For the text-containing cell, return its midpoint in [x, y] coordinate format. 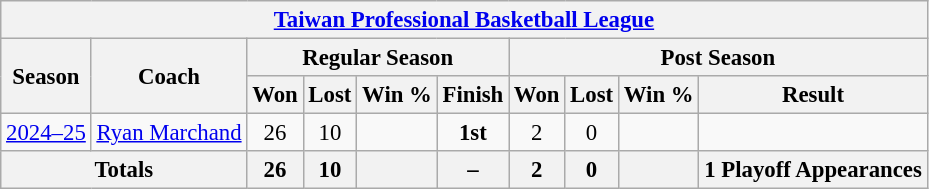
Ryan Marchand [169, 133]
Season [46, 76]
Finish [472, 95]
Coach [169, 76]
Post Season [718, 58]
Regular Season [378, 58]
1 Playoff Appearances [813, 170]
Result [813, 95]
1st [472, 133]
– [472, 170]
Taiwan Professional Basketball League [464, 20]
Totals [124, 170]
2024–25 [46, 133]
